Pinpoint the cell where the given text exists, returning its [X, Y] midpoint coordinate. 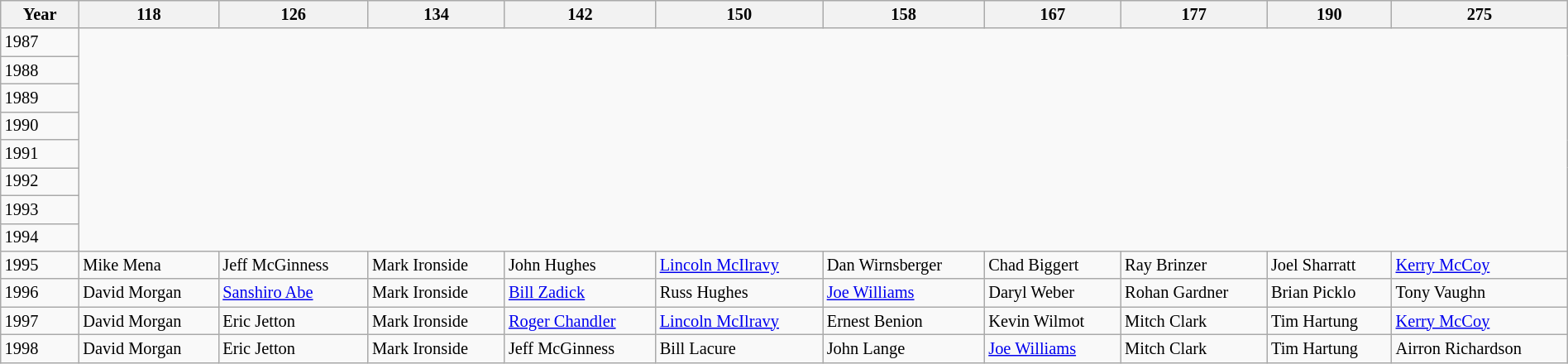
1987 [40, 42]
126 [293, 14]
1993 [40, 209]
190 [1330, 14]
Daryl Weber [1052, 293]
1996 [40, 293]
Brian Picklo [1330, 293]
Kevin Wilmot [1052, 321]
1989 [40, 98]
1998 [40, 348]
Sanshiro Abe [293, 293]
Ernest Benion [904, 321]
1994 [40, 237]
Year [40, 14]
1991 [40, 154]
1997 [40, 321]
Russ Hughes [739, 293]
1988 [40, 70]
1990 [40, 126]
Tony Vaughn [1480, 293]
177 [1194, 14]
Chad Biggert [1052, 265]
167 [1052, 14]
275 [1480, 14]
1995 [40, 265]
John Hughes [581, 265]
John Lange [904, 348]
Airron Richardson [1480, 348]
150 [739, 14]
Bill Zadick [581, 293]
158 [904, 14]
134 [437, 14]
Mike Mena [149, 265]
Ray Brinzer [1194, 265]
142 [581, 14]
Bill Lacure [739, 348]
Rohan Gardner [1194, 293]
Joel Sharratt [1330, 265]
Roger Chandler [581, 321]
118 [149, 14]
1992 [40, 181]
Dan Wirnsberger [904, 265]
